Detect which cell encompasses the target text, then output its [X, Y] center coordinate. 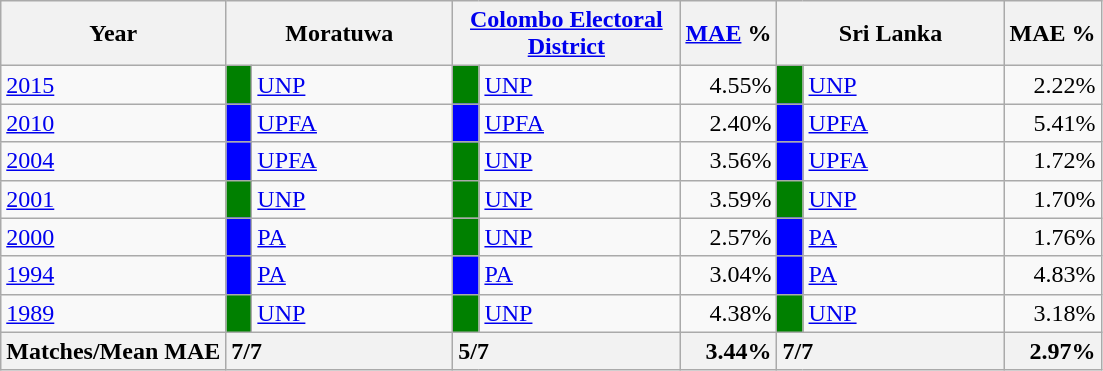
1.76% [1052, 237]
4.55% [728, 85]
1.70% [1052, 199]
Year [114, 34]
2.22% [1052, 85]
3.59% [728, 199]
Matches/Mean MAE [114, 351]
5.41% [1052, 123]
3.18% [1052, 313]
Moratuwa [340, 34]
2015 [114, 85]
Colombo Electoral District [566, 34]
2010 [114, 123]
5/7 [566, 351]
3.56% [728, 161]
2.57% [728, 237]
2001 [114, 199]
1994 [114, 275]
4.38% [728, 313]
2004 [114, 161]
2.97% [1052, 351]
2000 [114, 237]
3.04% [728, 275]
Sri Lanka [890, 34]
2.40% [728, 123]
1989 [114, 313]
1.72% [1052, 161]
3.44% [728, 351]
4.83% [1052, 275]
